From the cell containing the given text, extract its center point as [x, y] coordinate. 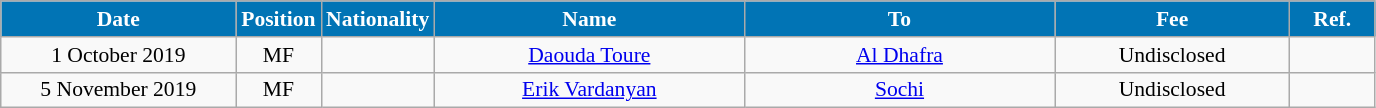
1 October 2019 [118, 55]
To [899, 19]
Position [278, 19]
Nationality [378, 19]
Date [118, 19]
Daouda Toure [589, 55]
Al Dhafra [899, 55]
Name [589, 19]
Erik Vardanyan [589, 90]
Ref. [1332, 19]
Fee [1172, 19]
Sochi [899, 90]
5 November 2019 [118, 90]
